Provide the (x, y) coordinate of the cell's center where the given text is located.  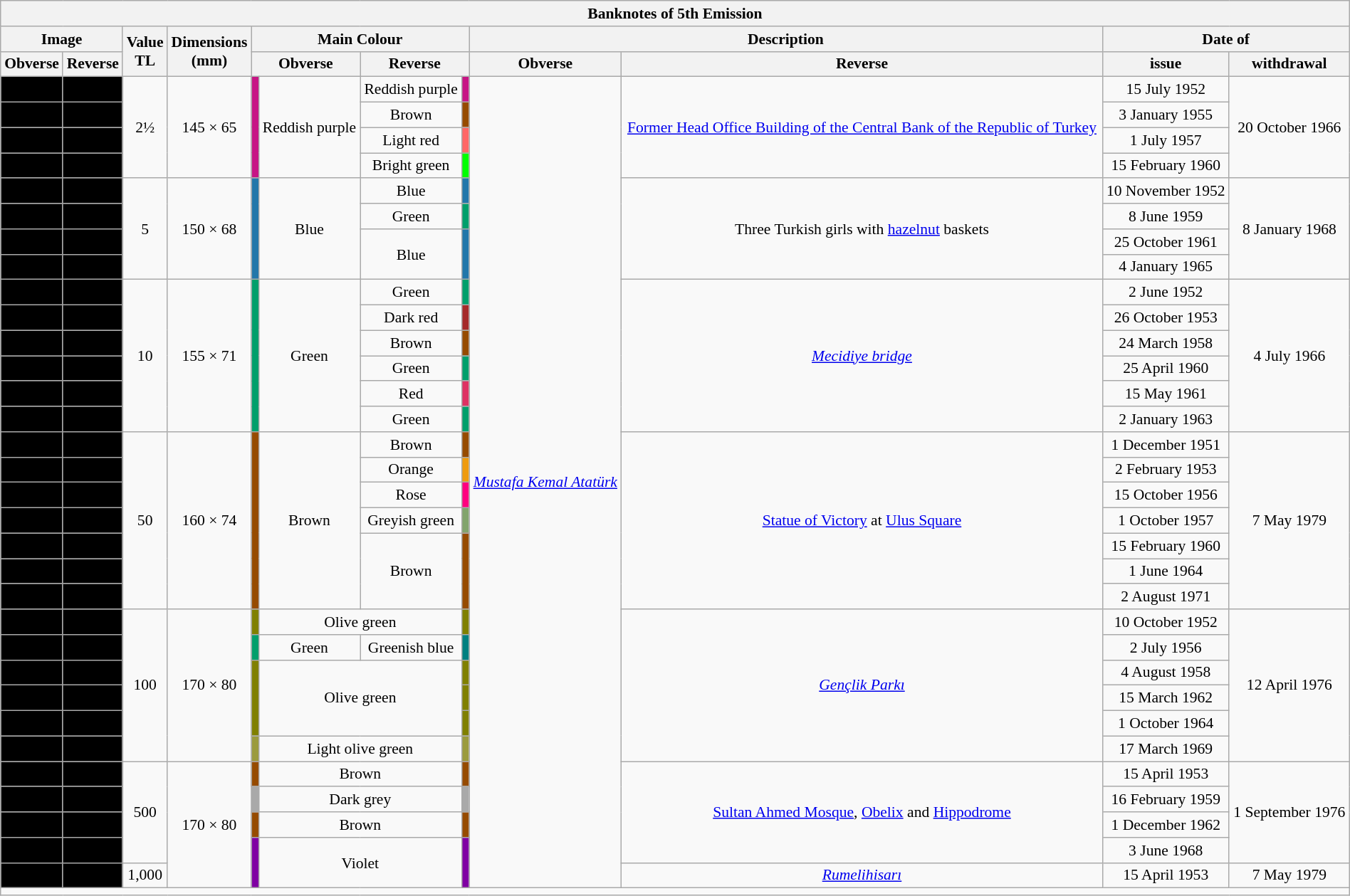
26 October 1953 (1166, 318)
2 February 1953 (1166, 470)
100 (145, 685)
15 July 1952 (1166, 90)
1,000 (145, 875)
50 (145, 521)
withdrawal (1289, 64)
Greyish green (412, 521)
Dark red (412, 318)
25 October 1961 (1166, 242)
Dimensions(mm) (209, 51)
2 June 1952 (1166, 292)
Image (62, 39)
20 October 1966 (1289, 127)
Former Head Office Building of the Central Bank of the Republic of Turkey (862, 127)
ValueTL (145, 51)
160 × 74 (209, 521)
2 January 1963 (1166, 419)
Violet (360, 863)
25 April 1960 (1166, 369)
15 October 1956 (1166, 495)
Bright green (412, 166)
Light olive green (360, 749)
Description (786, 39)
1 September 1976 (1289, 812)
12 April 1976 (1289, 685)
Banknotes of 5th Emission (675, 14)
Sultan Ahmed Mosque, Obelix and Hippodrome (862, 812)
10 November 1952 (1166, 191)
145 × 65 (209, 127)
Rumelihisarı (862, 875)
4 July 1966 (1289, 356)
Gençlik Parkı (862, 685)
1 December 1962 (1166, 825)
155 × 71 (209, 356)
issue (1166, 64)
Greenish blue (412, 648)
4 August 1958 (1166, 673)
Mecidiye bridge (862, 356)
10 October 1952 (1166, 622)
4 January 1965 (1166, 267)
8 January 1968 (1289, 229)
16 February 1959 (1166, 800)
24 March 1958 (1166, 343)
Date of (1226, 39)
1 July 1957 (1166, 140)
Light red (412, 140)
2 July 1956 (1166, 648)
Main Colour (360, 39)
Mustafa Kemal Atatürk (545, 483)
15 March 1962 (1166, 698)
150 × 68 (209, 229)
2 August 1971 (1166, 597)
1 December 1951 (1166, 445)
5 (145, 229)
8 June 1959 (1166, 216)
Red (412, 394)
500 (145, 812)
Three Turkish girls with hazelnut baskets (862, 229)
1 October 1957 (1166, 521)
10 (145, 356)
1 June 1964 (1166, 571)
3 June 1968 (1166, 850)
2½ (145, 127)
Rose (412, 495)
15 May 1961 (1166, 394)
3 January 1955 (1166, 115)
1 October 1964 (1166, 724)
Statue of Victory at Ulus Square (862, 521)
17 March 1969 (1166, 749)
Orange (412, 470)
Dark grey (360, 800)
